From the cell containing the given text, extract its center point as [X, Y] coordinate. 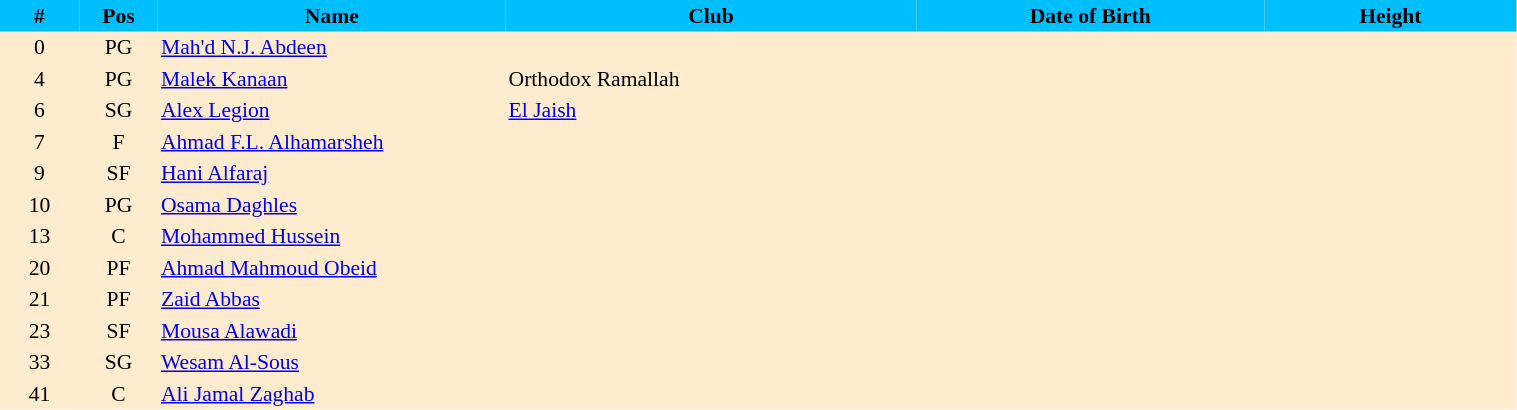
Name [332, 16]
Height [1390, 16]
Malek Kanaan [332, 79]
Hani Alfaraj [332, 174]
9 [40, 174]
7 [40, 142]
33 [40, 362]
0 [40, 48]
Ahmad Mahmoud Obeid [332, 268]
El Jaish [712, 110]
Club [712, 16]
Pos [118, 16]
6 [40, 110]
Date of Birth [1090, 16]
41 [40, 394]
Alex Legion [332, 110]
Mohammed Hussein [332, 236]
Wesam Al-Sous [332, 362]
Mah'd N.J. Abdeen [332, 48]
Osama Daghles [332, 205]
# [40, 16]
10 [40, 205]
20 [40, 268]
Ahmad F.L. Alhamarsheh [332, 142]
Zaid Abbas [332, 300]
13 [40, 236]
Ali Jamal Zaghab [332, 394]
4 [40, 79]
21 [40, 300]
Orthodox Ramallah [712, 79]
23 [40, 331]
F [118, 142]
Mousa Alawadi [332, 331]
